Output the [X, Y] coordinate of the center of the cell containing the given text.  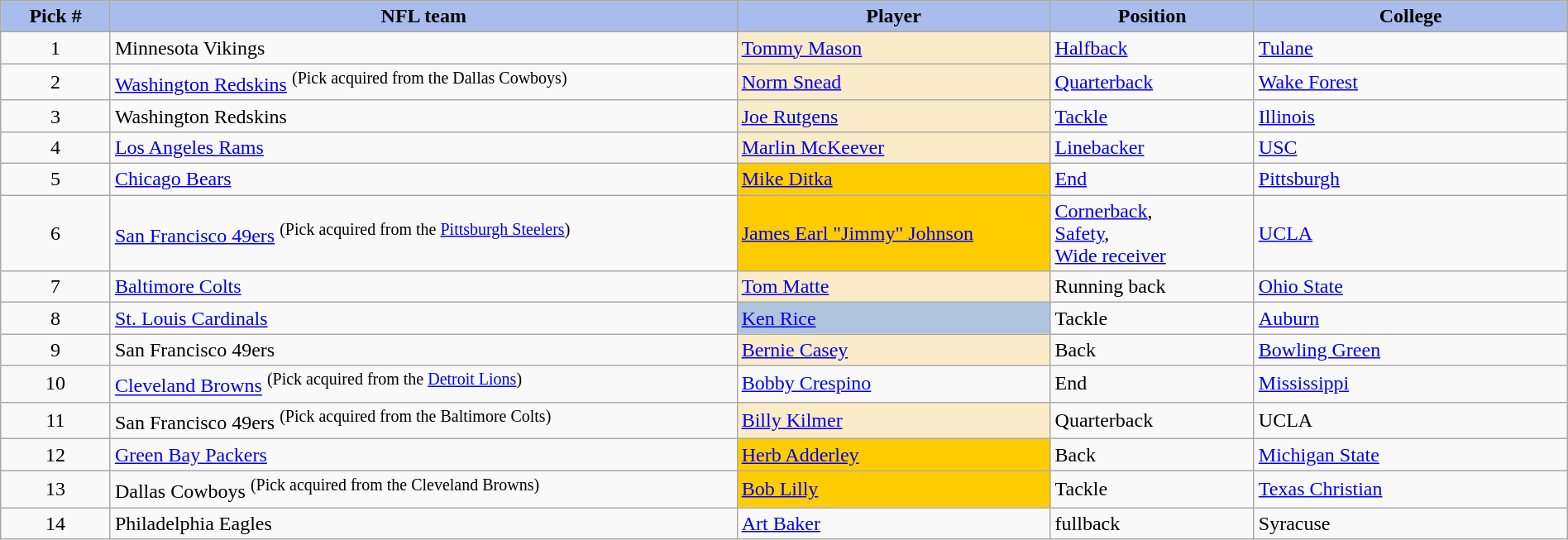
Baltimore Colts [423, 287]
2 [56, 83]
James Earl "Jimmy" Johnson [893, 233]
St. Louis Cardinals [423, 318]
Halfback [1152, 48]
3 [56, 116]
Mike Ditka [893, 179]
Michigan State [1411, 455]
Pick # [56, 17]
Dallas Cowboys (Pick acquired from the Cleveland Browns) [423, 490]
Chicago Bears [423, 179]
Minnesota Vikings [423, 48]
Green Bay Packers [423, 455]
Tom Matte [893, 287]
Illinois [1411, 116]
Pittsburgh [1411, 179]
Washington Redskins [423, 116]
14 [56, 523]
5 [56, 179]
Bowling Green [1411, 350]
fullback [1152, 523]
4 [56, 147]
Billy Kilmer [893, 420]
10 [56, 384]
USC [1411, 147]
Los Angeles Rams [423, 147]
13 [56, 490]
Ohio State [1411, 287]
College [1411, 17]
6 [56, 233]
Syracuse [1411, 523]
Cleveland Browns (Pick acquired from the Detroit Lions) [423, 384]
Joe Rutgens [893, 116]
11 [56, 420]
Tommy Mason [893, 48]
Bobby Crespino [893, 384]
Auburn [1411, 318]
San Francisco 49ers [423, 350]
12 [56, 455]
Texas Christian [1411, 490]
Ken Rice [893, 318]
Bob Lilly [893, 490]
7 [56, 287]
Norm Snead [893, 83]
Cornerback, Safety, Wide receiver [1152, 233]
Linebacker [1152, 147]
Art Baker [893, 523]
9 [56, 350]
8 [56, 318]
Running back [1152, 287]
Bernie Casey [893, 350]
Player [893, 17]
Washington Redskins (Pick acquired from the Dallas Cowboys) [423, 83]
1 [56, 48]
Philadelphia Eagles [423, 523]
Wake Forest [1411, 83]
Mississippi [1411, 384]
San Francisco 49ers (Pick acquired from the Baltimore Colts) [423, 420]
San Francisco 49ers (Pick acquired from the Pittsburgh Steelers) [423, 233]
Tulane [1411, 48]
NFL team [423, 17]
Marlin McKeever [893, 147]
Herb Adderley [893, 455]
Position [1152, 17]
